Find where the given text appears and provide that cell's center as (x, y) coordinate. 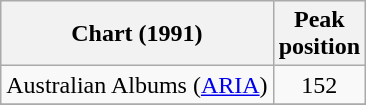
Australian Albums (ARIA) (137, 85)
152 (319, 85)
Peak position (319, 34)
Chart (1991) (137, 34)
